Pinpoint the cell where the given text exists, returning its (x, y) midpoint coordinate. 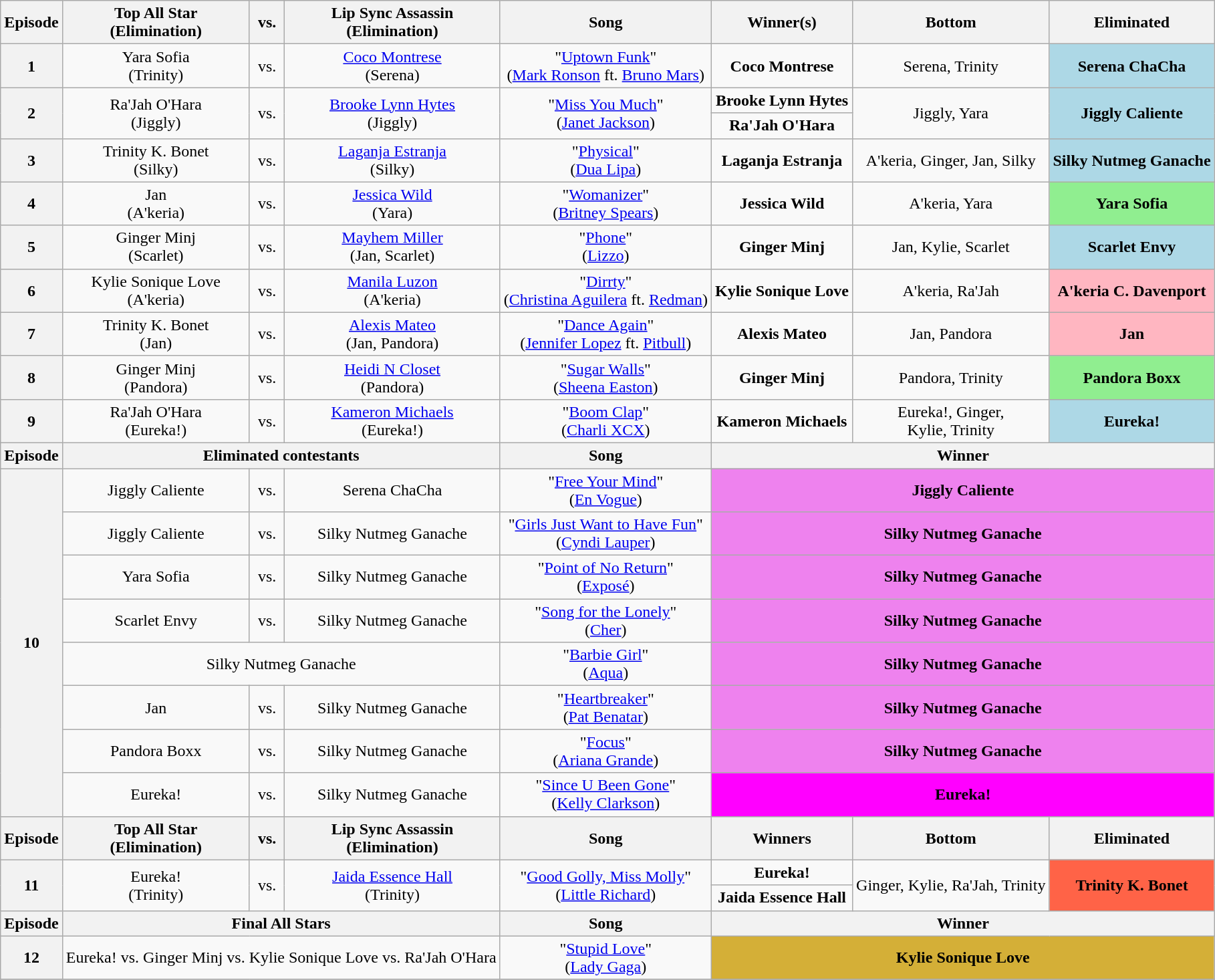
"Free Your Mind"(En Vogue) (605, 489)
5 (31, 247)
"Sugar Walls"(Sheena Easton) (605, 377)
10 (31, 642)
"Barbie Girl"(Aqua) (605, 664)
Eureka! vs. Ginger Minj vs. Kylie Sonique Love vs. Ra'Jah O'Hara (281, 957)
"Song for the Lonely"(Cher) (605, 620)
"Dance Again"(Jennifer Lopez ft. Pitbull) (605, 334)
"Focus"(Ariana Grande) (605, 751)
Jaida Essence Hall (782, 898)
12 (31, 957)
Mayhem Miller(Jan, Scarlet) (392, 247)
Ginger Minj(Pandora) (156, 377)
Brooke Lynn Hytes(Jiggly) (392, 113)
11 (31, 885)
7 (31, 334)
"Dirrty"(Christina Aguilera ft. Redman) (605, 290)
1 (31, 66)
Manila Luzon(A'keria) (392, 290)
2 (31, 113)
Trinity K. Bonet(Jan) (156, 334)
Kameron Michaels (782, 421)
"Womanizer"(Britney Spears) (605, 203)
Pandora, Trinity (951, 377)
Ra'Jah O'Hara (782, 126)
Jan, Kylie, Scarlet (951, 247)
Final All Stars (281, 923)
Coco Montrese(Serena) (392, 66)
Brooke Lynn Hytes (782, 100)
Laganja Estranja(Silky) (392, 160)
Serena, Trinity (951, 66)
Yara Sofia(Trinity) (156, 66)
"Good Golly, Miss Molly"(Little Richard) (605, 885)
Ra'Jah O'Hara(Jiggly) (156, 113)
3 (31, 160)
Ginger, Kylie, Ra'Jah, Trinity (951, 885)
Trinity K. Bonet (1132, 885)
Eureka!(Trinity) (156, 885)
Coco Montrese (782, 66)
Trinity K. Bonet(Silky) (156, 160)
Kylie Sonique Love(A'keria) (156, 290)
"Miss You Much"(Janet Jackson) (605, 113)
Alexis Mateo(Jan, Pandora) (392, 334)
Heidi N Closet(Pandora) (392, 377)
Eureka!, Ginger,Kylie, Trinity (951, 421)
6 (31, 290)
A'keria, Ginger, Jan, Silky (951, 160)
"Boom Clap"(Charli XCX) (605, 421)
4 (31, 203)
9 (31, 421)
Jiggly, Yara (951, 113)
"Heartbreaker"(Pat Benatar) (605, 707)
"Stupid Love"(Lady Gaga) (605, 957)
Kameron Michaels(Eureka!) (392, 421)
Winner(s) (782, 23)
Alexis Mateo (782, 334)
Jan(A'keria) (156, 203)
Laganja Estranja (782, 160)
Winners (782, 838)
8 (31, 377)
Jessica Wild (782, 203)
Jan, Pandora (951, 334)
Jessica Wild(Yara) (392, 203)
"Since U Been Gone"(Kelly Clarkson) (605, 794)
Ra'Jah O'Hara(Eureka!) (156, 421)
"Girls Just Want to Have Fun"(Cyndi Lauper) (605, 533)
A'keria, Ra'Jah (951, 290)
"Physical"(Dua Lipa) (605, 160)
"Point of No Return"(Exposé) (605, 578)
Eliminated contestants (281, 455)
A'keria, Yara (951, 203)
A'keria C. Davenport (1132, 290)
"Uptown Funk"(Mark Ronson ft. Bruno Mars) (605, 66)
Ginger Minj(Scarlet) (156, 247)
"Phone"(Lizzo) (605, 247)
Jaida Essence Hall(Trinity) (392, 885)
